Detect which cell encompasses the target text, then output its (X, Y) center coordinate. 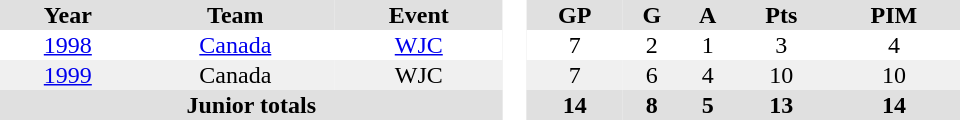
PIM (894, 15)
1999 (68, 75)
1 (708, 45)
8 (652, 105)
A (708, 15)
Junior totals (252, 105)
Event (419, 15)
GP (574, 15)
13 (782, 105)
Year (68, 15)
1998 (68, 45)
2 (652, 45)
5 (708, 105)
G (652, 15)
6 (652, 75)
Pts (782, 15)
Team (236, 15)
3 (782, 45)
